Determine the [X, Y] coordinate at the center of the cell enclosing the given text.  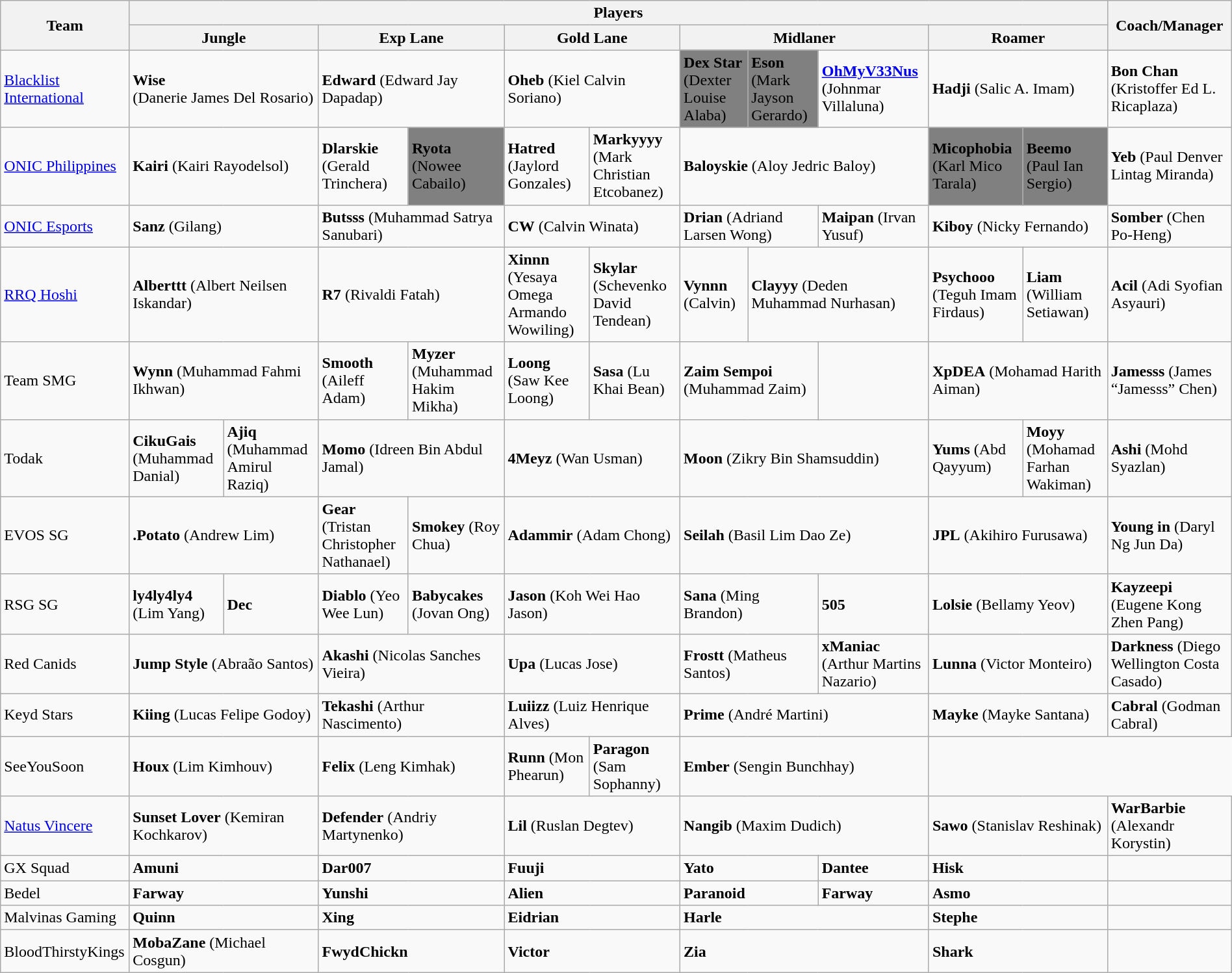
Runn (Mon Phearun) [547, 766]
Sunset Lover (Kemiran Kochkarov) [224, 826]
Red Canids [65, 664]
Wynn (Muhammad Fahmi Ikhwan) [224, 381]
Coach/Manager [1170, 25]
Amuni [224, 868]
Houx (Lim Kimhouv) [224, 766]
Jump Style (Abraão Santos) [224, 664]
ly4ly4ly4 (Lim Yang) [177, 604]
Myzer (Muhammad Hakim Mikha) [456, 381]
BloodThirstyKings [65, 952]
Hatred (Jaylord Gonzales) [547, 166]
Yato [750, 868]
Bedel [65, 893]
Fuuji [593, 868]
R7 (Rivaldi Fatah) [411, 294]
Seilah (Basil Lim Dao Ze) [804, 536]
Mayke (Mayke Santana) [1018, 715]
Maipan (Irvan Yusuf) [873, 226]
Drian (Adriand Larsen Wong) [750, 226]
Darkness (Diego Wellington Costa Casado) [1170, 664]
Asmo [1018, 893]
Xinnn (Yesaya Omega Armando Wowiling) [547, 294]
Kiing (Lucas Felipe Godoy) [224, 715]
Beemo (Paul Ian Sergio) [1065, 166]
GX Squad [65, 868]
Team [65, 25]
Hadji (Salic A. Imam) [1018, 88]
Gear (Tristan Christopher Nathanael) [363, 536]
505 [873, 604]
Yunshi [411, 893]
Xing [411, 918]
Frostt (Matheus Santos) [750, 664]
Keyd Stars [65, 715]
CikuGais (Muhammad Danial) [177, 458]
Upa (Lucas Jose) [593, 664]
Akashi (Nicolas Sanches Vieira) [411, 664]
.Potato (Andrew Lim) [224, 536]
Roamer [1018, 38]
Dlarskie (Gerald Trinchera) [363, 166]
Smokey (Roy Chua) [456, 536]
Sanz (Gilang) [224, 226]
Kiboy (Nicky Fernando) [1018, 226]
Somber (Chen Po-Heng) [1170, 226]
Dantee [873, 868]
Alberttt (Albert Neilsen Iskandar) [224, 294]
ONIC Philippines [65, 166]
Defender (Andriy Martynenko) [411, 826]
Ajiq (Muhammad Amirul Raziq) [271, 458]
Cabral (Godman Cabral) [1170, 715]
WarBarbie (Alexandr Korystin) [1170, 826]
Bon Chan (Kristoffer Ed L. Ricaplaza) [1170, 88]
CW (Calvin Winata) [593, 226]
RSG SG [65, 604]
Loong (Saw Kee Loong) [547, 381]
Zia [804, 952]
Players [619, 13]
Ryota(Nowee Cabailo) [456, 166]
Moon (Zikry Bin Shamsuddin) [804, 458]
Shark [1018, 952]
Exp Lane [411, 38]
Ashi (Mohd Syazlan) [1170, 458]
OhMyV33Nus (Johnmar Villaluna) [873, 88]
Alien [593, 893]
EVOS SG [65, 536]
Diablo (Yeo Wee Lun) [363, 604]
Eson (Mark Jayson Gerardo) [784, 88]
Momo (Idreen Bin Abdul Jamal) [411, 458]
Butsss (Muhammad Satrya Sanubari) [411, 226]
Kairi (Kairi Rayodelsol) [224, 166]
Zaim Sempoi (Muhammad Zaim) [750, 381]
Gold Lane [593, 38]
Acil (Adi Syofian Asyauri) [1170, 294]
Stephe [1018, 918]
JPL (Akihiro Furusawa) [1018, 536]
Yums (Abd Qayyum) [976, 458]
Jungle [224, 38]
Smooth (Aileff Adam) [363, 381]
Moyy (Mohamad Farhan Wakiman) [1065, 458]
Todak [65, 458]
Wise(Danerie James Del Rosario) [224, 88]
Nangib (Maxim Dudich) [804, 826]
Adammir (Adam Chong) [593, 536]
Oheb (Kiel Calvin Soriano) [593, 88]
Blacklist International [65, 88]
Micophobia (Karl Mico Tarala) [976, 166]
Jamesss (James “Jamesss” Chen) [1170, 381]
Edward (Edward Jay Dapadap) [411, 88]
Dar007 [411, 868]
Midlaner [804, 38]
Markyyyy (Mark Christian Etcobanez) [634, 166]
Ember (Sengin Bunchhay) [804, 766]
Victor [593, 952]
Skylar (Schevenko David Tendean) [634, 294]
Lolsie (Bellamy Yeov) [1018, 604]
Malvinas Gaming [65, 918]
Baloyskie (Aloy Jedric Baloy) [804, 166]
Prime (André Martini) [804, 715]
Eidrian [593, 918]
Psychooo (Teguh Imam Firdaus) [976, 294]
Dex Star (Dexter Louise Alaba) [714, 88]
Sana (Ming Brandon) [750, 604]
Jason (Koh Wei Hao Jason) [593, 604]
Paranoid [750, 893]
Liam (William Setiawan) [1065, 294]
SeeYouSoon [65, 766]
4Meyz (Wan Usman) [593, 458]
Kayzeepi (Eugene Kong Zhen Pang) [1170, 604]
RRQ Hoshi [65, 294]
Yeb (Paul Denver Lintag Miranda) [1170, 166]
xManiac (Arthur Martins Nazario) [873, 664]
Vynnn (Calvin) [714, 294]
Lunna (Victor Monteiro) [1018, 664]
Harle [804, 918]
Hisk [1018, 868]
ONIC Esports [65, 226]
Luiizz (Luiz Henrique Alves) [593, 715]
Lil (Ruslan Degtev) [593, 826]
Babycakes (Jovan Ong) [456, 604]
Natus Vincere [65, 826]
Clayyy (Deden Muhammad Nurhasan) [838, 294]
Quinn [224, 918]
FwydChickn [411, 952]
Sawo (Stanislav Reshinak) [1018, 826]
Sasa (Lu Khai Bean) [634, 381]
Dec [271, 604]
Paragon (Sam Sophanny) [634, 766]
MobaZane (Michael Cosgun) [224, 952]
Young in (Daryl Ng Jun Da) [1170, 536]
Tekashi (Arthur Nascimento) [411, 715]
Felix (Leng Kimhak) [411, 766]
XpDEA (Mohamad Harith Aiman) [1018, 381]
Team SMG [65, 381]
